Extract the (X, Y) coordinate from the center of the cell holding the provided text.  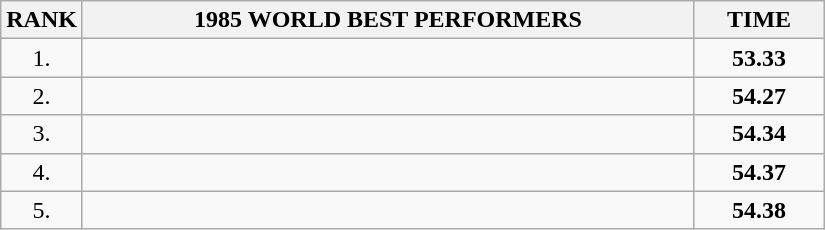
TIME (760, 20)
5. (42, 210)
3. (42, 134)
54.38 (760, 210)
54.34 (760, 134)
53.33 (760, 58)
54.27 (760, 96)
1985 WORLD BEST PERFORMERS (388, 20)
1. (42, 58)
4. (42, 172)
2. (42, 96)
RANK (42, 20)
54.37 (760, 172)
